Search for the cell housing the specified text and yield its (X, Y) center coordinate. 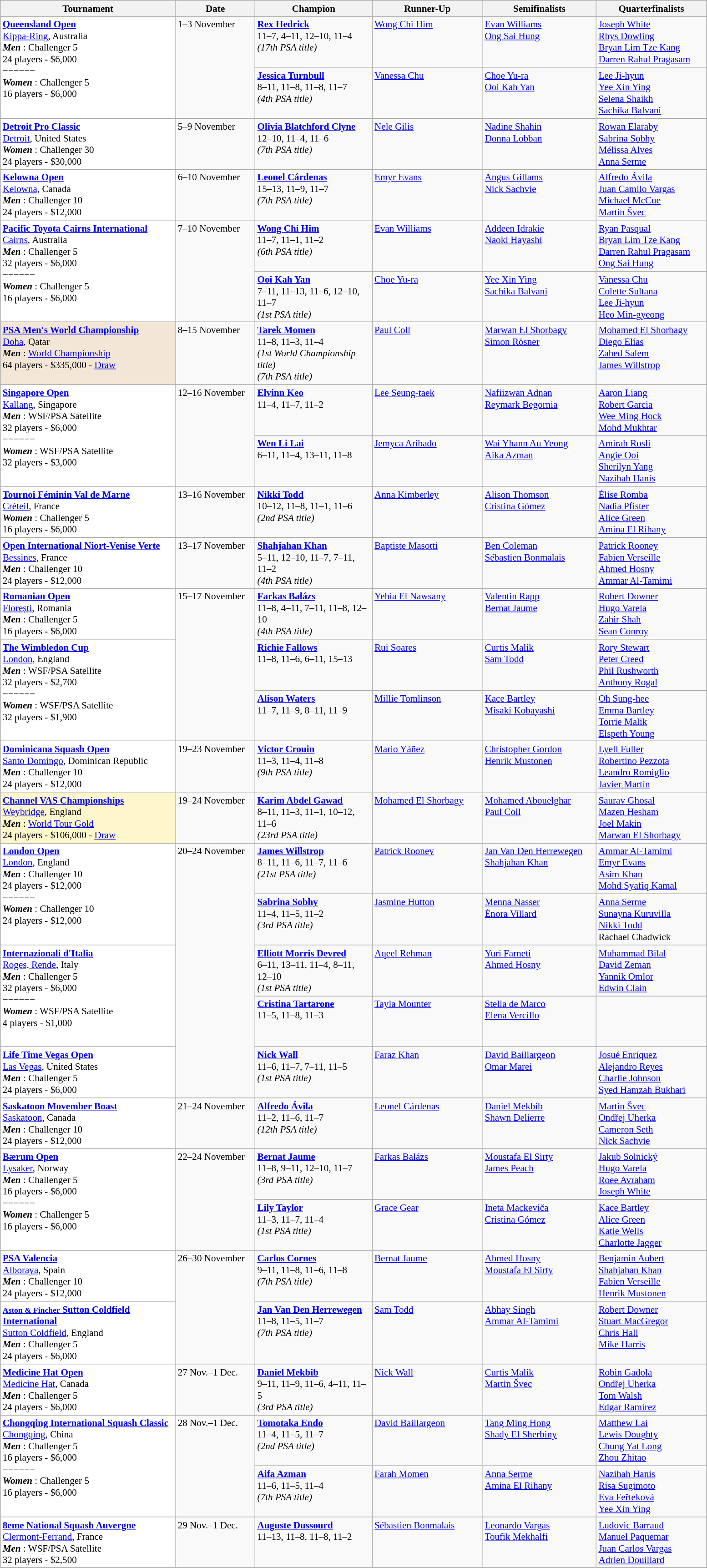
Pacific Toyota Cairns International Cairns, Australia Men : Challenger 532 players - $6,000−−−−−− Women : Challenger 516 players - $6,000 (88, 271)
12–16 November (216, 435)
Addeen Idrakie Naoki Hayashi (539, 246)
Open International Niort-Venise Verte Bessines, France Men : Challenger 1024 players - $12,000 (88, 563)
Nafiizwan Adnan Reymark Begornia (539, 410)
Nele Gilis (427, 144)
Tayla Mounter (427, 1022)
Sébastien Bonmalais (427, 1542)
Ammar Al-Tamimi Emyr Evans Asim Khan Mohd Syafiq Kamal (651, 869)
Vanessa Chu Colette Sultana Lee Ji-hyun Heo Min-gyeong (651, 297)
Curtis Malik Martin Švec (539, 1390)
Robin Gadola Ondřej Uherka Tom Walsh Edgar Ramírez (651, 1390)
Farah Momen (427, 1492)
Queensland Open Kippa-Ring, Australia Men : Challenger 524 players - $6,000−−−−−− Women : Challenger 516 players - $6,000 (88, 67)
Daniel Mekbib9–11, 11–9, 11–6, 4–11, 11–5(3rd PSA title) (314, 1390)
Christopher Gordon Henrik Mustonen (539, 767)
David Baillargeon Omar Marei (539, 1072)
Nazihah Hanis Risa Sugimoto Eva Feřteková Yee Xin Ying (651, 1492)
8–15 November (216, 353)
Date (216, 8)
5–9 November (216, 144)
Aqeel Rehman (427, 971)
19–24 November (216, 818)
Victor Crouin11–3, 11–4, 11–8(9th PSA title) (314, 767)
Tang Ming Hong Shady El Sherbiny (539, 1441)
Jan Van Den Herrewegen11–8, 11–5, 11–7(7th PSA title) (314, 1332)
Karim Abdel Gawad8–11, 11–3, 11–1, 10–12, 11–6(23rd PSA title) (314, 818)
Mohamed Abouelghar Paul Coll (539, 818)
27 Nov.–1 Dec. (216, 1390)
Yuri Farneti Ahmed Hosny (539, 971)
Ahmed Hosny Moustafa El Sirty (539, 1276)
13–17 November (216, 563)
Daniel Mekbib Shawn Delierre (539, 1123)
Oh Sung-hee Emma Bartley Torrie Malik Elspeth Young (651, 716)
Auguste Dussourd11–13, 11–8, 11–8, 11–2 (314, 1542)
Bernat Jaume (427, 1276)
22–24 November (216, 1199)
Detroit Pro Classic Detroit, United States Women : Challenger 3024 players - $30,000 (88, 144)
Saurav Ghosal Mazen Hesham Joel Makin Marwan El Shorbagy (651, 818)
Semifinalists (539, 8)
Sabrina Sobhy11–4, 11–5, 11–2(3rd PSA title) (314, 920)
Choe Yu-ra Ooi Kah Yan (539, 93)
Bernat Jaume11–8, 9–11, 12–10, 11–7(3rd PSA title) (314, 1174)
Alfredo Ávila11–2, 11–6, 11–7(12th PSA title) (314, 1123)
Bærum Open Lysaker, Norway Men : Challenger 516 players - $6,000−−−−−− Women : Challenger 516 players - $6,000 (88, 1199)
Rory Stewart Peter Creed Phil Rushworth Anthony Rogal (651, 665)
Elvinn Keo11–4, 11–7, 11–2 (314, 410)
Élise Romba Nadia Pfister Alice Green Amina El Rihany (651, 512)
Josué Enríquez Alejandro Reyes Charlie Johnson Syed Hamzah Bukhari (651, 1072)
Tournoi Féminin Val de Marne Créteil, France Women : Challenger 516 players - $6,000 (88, 512)
Joseph White Rhys Dowling Bryan Lim Tze Kang Darren Rahul Pragasam (651, 42)
Wong Chi Him11–7, 11–1, 11–2(6th PSA title) (314, 246)
Robert Downer Hugo Varela Zahir Shah Sean Conroy (651, 614)
Tarek Momen11–8, 11–3, 11–4(1st World Championship title)(7th PSA title) (314, 353)
29 Nov.–1 Dec. (216, 1542)
Farkas Balázs11–8, 4–11, 7–11, 11–8, 12–10(4th PSA title) (314, 614)
Yehia El Nawsany (427, 614)
Patrick Rooney Fabien Verseille Ahmed Hosny Ammar Al-Tamimi (651, 563)
Stella de Marco Elena Vercillo (539, 1022)
Dominicana Squash Open Santo Domingo, Dominican Republic Men : Challenger 1024 players - $12,000 (88, 767)
Nadine Shahin Donna Lobban (539, 144)
26–30 November (216, 1307)
Vanessa Chu (427, 93)
The Wimbledon Cup London, England Men : WSF/PSA Satellite32 players - $2,700−−−−−− Women : WSF/PSA Satellite32 players - $1,900 (88, 690)
Angus Gillams Nick Sachvie (539, 195)
Ineta Mackeviča Cristina Gómez (539, 1225)
Kelowna Open Kelowna, Canada Men : Challenger 1024 players - $12,000 (88, 195)
Leonel Cárdenas15–13, 11–9, 11–7(7th PSA title) (314, 195)
Nikki Todd10–12, 11–8, 11–1, 11–6(2nd PSA title) (314, 512)
6–10 November (216, 195)
Emyr Evans (427, 195)
Matthew Lai Lewis Doughty Chung Yat Long Zhou Zhitao (651, 1441)
13–16 November (216, 512)
Muhammad Bilal David Zeman Yannik Omlor Edwin Clain (651, 971)
Farkas Balázs (427, 1174)
Abhay Singh Ammar Al-Tamimi (539, 1332)
Nick Wall (427, 1390)
Jessica Turnbull8–11, 11–8, 11–8, 11–7(4th PSA title) (314, 93)
Chongqing International Squash Classic Chongqing, China Men : Challenger 516 players - $6,000−−−−−− Women : Challenger 516 players - $6,000 (88, 1466)
Aston & Fincher Sutton Coldfield International Sutton Coldfield, England Men : Challenger 524 players - $6,000 (88, 1332)
Romanian Open Florești, Romania Men : Challenger 516 players - $6,000 (88, 614)
Leonardo Vargas Toufik Mekhalfi (539, 1542)
Lee Ji-hyun Yee Xin Ying Selena Shaikh Sachika Balvani (651, 93)
Benjamin Aubert Shahjahan Khan Fabien Verseille Henrik Mustonen (651, 1276)
Life Time Vegas Open Las Vegas, United States Men : Challenger 524 players - $6,000 (88, 1072)
Jasmine Hutton (427, 920)
Kace Bartley Alice Green Katie Wells Charlotte Jagger (651, 1225)
Moustafa El Sirty James Peach (539, 1174)
28 Nov.–1 Dec. (216, 1466)
Jan Van Den Herrewegen Shahjahan Khan (539, 869)
Mohamed El Shorbagy Diego Elías Zahed Salem James Willstrop (651, 353)
21–24 November (216, 1123)
8eme National Squash Auvergne Clermont-Ferrand, France Men : WSF/PSA Satellite32 players - $2,500 (88, 1542)
Lily Taylor11–3, 11–7, 11–4(1st PSA title) (314, 1225)
Tomotaka Endo11–4, 11–5, 11–7(2nd PSA title) (314, 1441)
Yee Xin Ying Sachika Balvani (539, 297)
Elliott Morris Devred6–11, 13–11, 11–4, 8–11, 12–10(1st PSA title) (314, 971)
Anna Serme Amina El Rihany (539, 1492)
19–23 November (216, 767)
Baptiste Masotti (427, 563)
Evan Williams (427, 246)
Olivia Blatchford Clyne12–10, 11–4, 11–6(7th PSA title) (314, 144)
Rowan Elaraby Sabrina Sobhy Mélissa Alves Anna Serme (651, 144)
Rex Hedrick11–7, 4–11, 12–10, 11–4(17th PSA title) (314, 42)
Curtis Malik Sam Todd (539, 665)
1–3 November (216, 67)
Amirah Rosli Angie Ooi Sherilyn Yang Nazihah Hanis (651, 461)
Ben Coleman Sébastien Bonmalais (539, 563)
7–10 November (216, 271)
PSA Men's World Championship Doha, Qatar Men : World Championship64 players - $335,000 - Draw (88, 353)
Paul Coll (427, 353)
James Willstrop8–11, 11–6, 11–7, 11–6(21st PSA title) (314, 869)
Marwan El Shorbagy Simon Rösner (539, 353)
Wong Chi Him (427, 42)
Richie Fallows11–8, 11–6, 6–11, 15–13 (314, 665)
Alfredo Ávila Juan Camilo Vargas Michael McCue Martin Švec (651, 195)
Nick Wall11–6, 11–7, 7–11, 11–5(1st PSA title) (314, 1072)
Ryan Pasqual Bryan Lim Tze Kang Darren Rahul Pragasam Ong Sai Hung (651, 246)
Champion (314, 8)
Mario Yáñez (427, 767)
Aaron Liang Robert Garcia Wee Ming Hock Mohd Mukhtar (651, 410)
PSA Valencia Alboraya, Spain Men : Challenger 1024 players - $12,000 (88, 1276)
Robert Downer Stuart MacGregor Chris Hall Mike Harris (651, 1332)
Aifa Azman11–6, 11–5, 11–4(7th PSA title) (314, 1492)
Faraz Khan (427, 1072)
Martin Švec Ondřej Uherka Cameron Seth Nick Sachvie (651, 1123)
Ooi Kah Yan7–11, 11–13, 11–6, 12–10, 11–7(1st PSA title) (314, 297)
Lyell Fuller Robertino Pezzota Leandro Romiglio Javier Martín (651, 767)
Singapore Open Kallang, Singapore Men : WSF/PSA Satellite32 players - $6,000−−−−−− Women : WSF/PSA Satellite32 players - $3,000 (88, 435)
Evan Williams Ong Sai Hung (539, 42)
David Baillargeon (427, 1441)
Ludovic Barraud Manuel Paquemar Juan Carlos Vargas Adrien Douillard (651, 1542)
Carlos Cornes9–11, 11–8, 11–6, 11–8(7th PSA title) (314, 1276)
Mohamed El Shorbagy (427, 818)
Wen Li Lai6–11, 11–4, 13–11, 11–8 (314, 461)
Leonel Cárdenas (427, 1123)
Valentin Rapp Bernat Jaume (539, 614)
London Open London, England Men : Challenger 1024 players - $12,000−−−−−− Women : Challenger 1024 players - $12,000 (88, 894)
20–24 November (216, 971)
Shahjahan Khan5–11, 12–10, 11–7, 7–11, 11–2(4th PSA title) (314, 563)
Internazionali d'Italia Roges, Rende, Italy Men : Challenger 532 players - $6,000−−−−−− Women : WSF/PSA Satellite4 players - $1,000 (88, 996)
Cristina Tartarone11–5, 11–8, 11–3 (314, 1022)
Rui Soares (427, 665)
Jakub Solnický Hugo Varela Roee Avraham Joseph White (651, 1174)
Sam Todd (427, 1332)
Tournament (88, 8)
Jemyca Aribado (427, 461)
Choe Yu-ra (427, 297)
Anna Kimberley (427, 512)
Saskatoon Movember Boast Saskatoon, Canada Men : Challenger 1024 players - $12,000 (88, 1123)
Alison Thomson Cristina Gómez (539, 512)
Lee Seung-taek (427, 410)
Wai Yhann Au Yeong Aika Azman (539, 461)
Alison Waters11–7, 11–9, 8–11, 11–9 (314, 716)
Millie Tomlinson (427, 716)
Medicine Hat Open Medicine Hat, Canada Men : Challenger 524 players - $6,000 (88, 1390)
Kace Bartley Misaki Kobayashi (539, 716)
Quarterfinalists (651, 8)
Grace Gear (427, 1225)
Menna Nasser Énora Villard (539, 920)
Anna Serme Sunayna Kuruvilla Nikki Todd Rachael Chadwick (651, 920)
Channel VAS Championships Weybridge, England Men : World Tour Gold24 players - $106,000 - Draw (88, 818)
Runner-Up (427, 8)
Patrick Rooney (427, 869)
15–17 November (216, 665)
